From the cell containing the given text, extract its center point as [X, Y] coordinate. 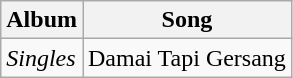
Singles [42, 58]
Damai Tapi Gersang [186, 58]
Song [186, 20]
Album [42, 20]
